Pinpoint the cell where the given text exists, returning its (X, Y) midpoint coordinate. 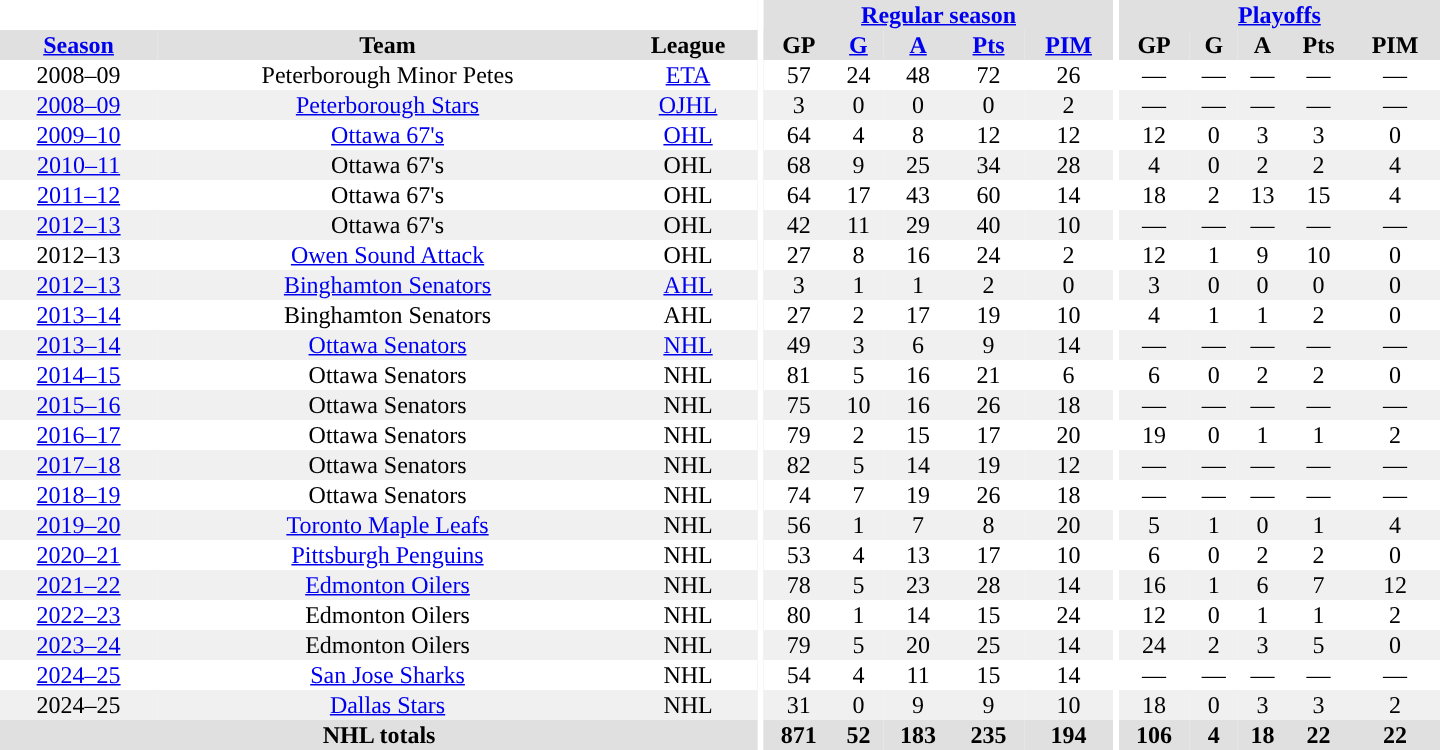
Owen Sound Attack (388, 255)
NHL totals (379, 735)
2018–19 (78, 495)
78 (799, 585)
80 (799, 615)
Regular season (939, 15)
31 (799, 705)
52 (858, 735)
San Jose Sharks (388, 675)
54 (799, 675)
871 (799, 735)
Peterborough Stars (388, 105)
194 (1069, 735)
74 (799, 495)
82 (799, 465)
OJHL (688, 105)
2021–22 (78, 585)
53 (799, 555)
40 (988, 225)
2016–17 (78, 435)
2009–10 (78, 135)
29 (918, 225)
ETA (688, 75)
23 (918, 585)
Season (78, 45)
Team (388, 45)
Pittsburgh Penguins (388, 555)
60 (988, 195)
21 (988, 375)
2020–21 (78, 555)
2019–20 (78, 525)
72 (988, 75)
Peterborough Minor Petes (388, 75)
49 (799, 345)
183 (918, 735)
42 (799, 225)
2023–24 (78, 645)
League (688, 45)
2010–11 (78, 165)
Playoffs (1280, 15)
Dallas Stars (388, 705)
56 (799, 525)
106 (1154, 735)
2022–23 (78, 615)
57 (799, 75)
34 (988, 165)
Toronto Maple Leafs (388, 525)
2011–12 (78, 195)
68 (799, 165)
75 (799, 405)
81 (799, 375)
2014–15 (78, 375)
43 (918, 195)
48 (918, 75)
2015–16 (78, 405)
235 (988, 735)
2017–18 (78, 465)
